Detect which cell encompasses the target text, then output its (X, Y) center coordinate. 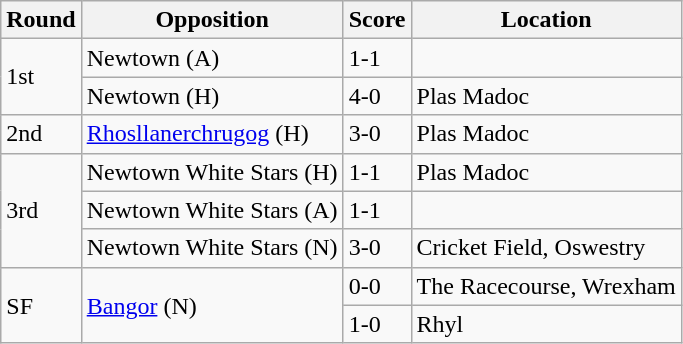
4-0 (377, 96)
Newtown (A) (212, 58)
Cricket Field, Oswestry (546, 248)
Newtown White Stars (H) (212, 172)
2nd (41, 134)
Rhyl (546, 324)
SF (41, 305)
Rhosllanerchrugog (H) (212, 134)
0-0 (377, 286)
The Racecourse, Wrexham (546, 286)
3rd (41, 210)
Round (41, 20)
Opposition (212, 20)
Newtown (H) (212, 96)
Newtown White Stars (N) (212, 248)
Bangor (N) (212, 305)
Location (546, 20)
1st (41, 77)
Newtown White Stars (A) (212, 210)
1-0 (377, 324)
Score (377, 20)
